Return the (x, y) coordinate for the center point of the cell that contains the specified text.  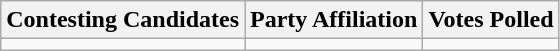
Party Affiliation (334, 20)
Votes Polled (491, 20)
Contesting Candidates (123, 20)
